Locate the cell with the specified text and output its [X, Y] center coordinate. 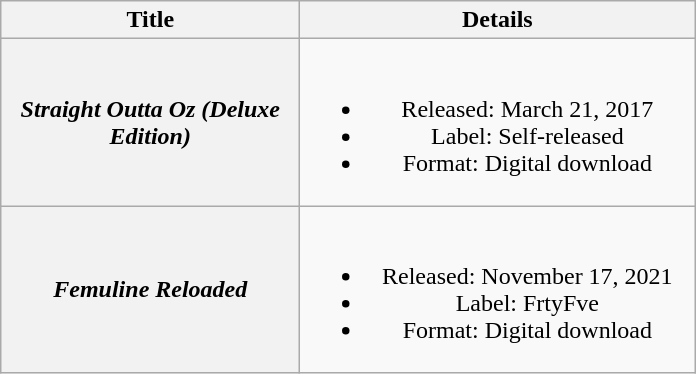
Details [498, 20]
Released: November 17, 2021Label: FrtyFveFormat: Digital download [498, 290]
Title [150, 20]
Straight Outta Oz (Deluxe Edition) [150, 122]
Released: March 21, 2017Label: Self-releasedFormat: Digital download [498, 122]
Femuline Reloaded [150, 290]
